Locate the cell with the specified text and output its (X, Y) center coordinate. 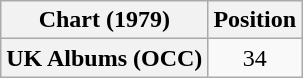
34 (255, 58)
Position (255, 20)
Chart (1979) (104, 20)
UK Albums (OCC) (104, 58)
